Output the [x, y] coordinate of the center of the cell containing the given text.  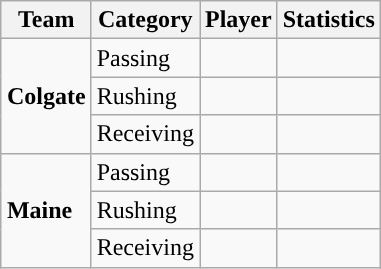
Team [46, 20]
Colgate [46, 96]
Category [145, 20]
Maine [46, 210]
Statistics [328, 20]
Player [239, 20]
